Output the [x, y] coordinate of the center of the cell containing the given text.  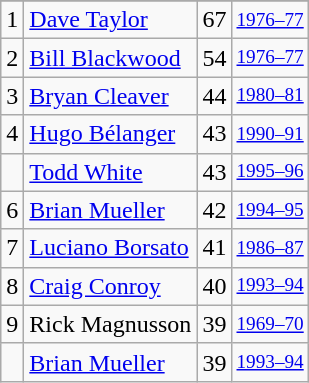
54 [214, 58]
9 [12, 324]
Rick Magnusson [110, 324]
2 [12, 58]
41 [214, 248]
6 [12, 210]
Craig Conroy [110, 286]
Bryan Cleaver [110, 96]
Todd White [110, 172]
40 [214, 286]
1994–95 [270, 210]
1980–81 [270, 96]
Luciano Borsato [110, 248]
1986–87 [270, 248]
4 [12, 134]
7 [12, 248]
3 [12, 96]
67 [214, 20]
44 [214, 96]
1 [12, 20]
Hugo Bélanger [110, 134]
42 [214, 210]
8 [12, 286]
1995–96 [270, 172]
1990–91 [270, 134]
Bill Blackwood [110, 58]
Dave Taylor [110, 20]
1969–70 [270, 324]
